Locate the cell with the specified text and output its [X, Y] center coordinate. 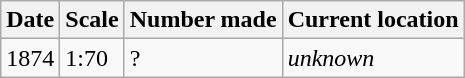
1:70 [92, 58]
Date [30, 20]
Current location [373, 20]
? [203, 58]
unknown [373, 58]
Scale [92, 20]
1874 [30, 58]
Number made [203, 20]
